Return the (x, y) coordinate for the center point of the cell that contains the specified text.  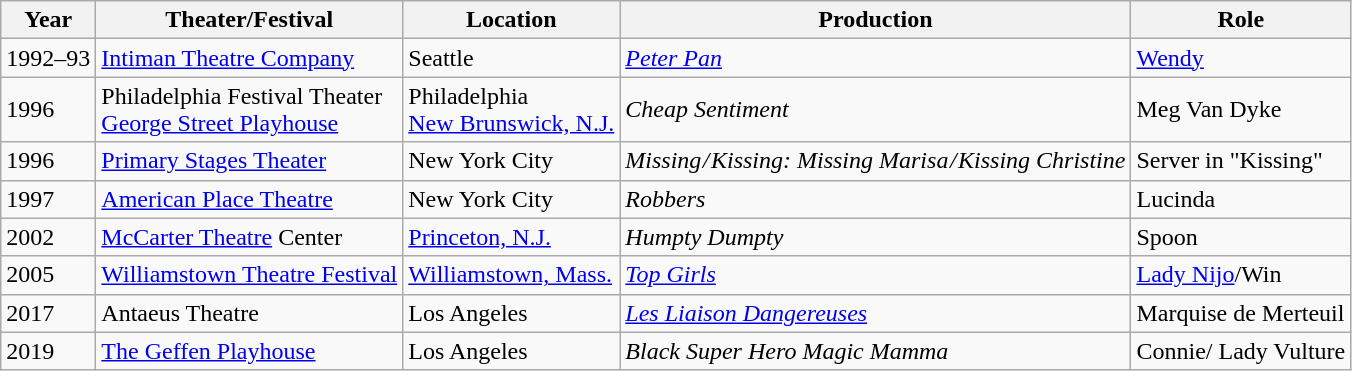
1997 (48, 199)
Spoon (1241, 237)
McCarter Theatre Center (250, 237)
Les Liaison Dangereuses (876, 313)
The Geffen Playhouse (250, 351)
Intiman Theatre Company (250, 58)
Role (1241, 20)
Williamstown Theatre Festival (250, 275)
Connie/ Lady Vulture (1241, 351)
Black Super Hero Magic Mamma (876, 351)
Philadelphia Festival TheaterGeorge Street Playhouse (250, 110)
Meg Van Dyke (1241, 110)
2017 (48, 313)
Antaeus Theatre (250, 313)
Peter Pan (876, 58)
American Place Theatre (250, 199)
Primary Stages Theater (250, 161)
2019 (48, 351)
Location (512, 20)
Princeton, N.J. (512, 237)
Server in "Kissing" (1241, 161)
1992–93 (48, 58)
Marquise de Merteuil (1241, 313)
Wendy (1241, 58)
Humpty Dumpty (876, 237)
Year (48, 20)
Theater/Festival (250, 20)
Seattle (512, 58)
Williamstown, Mass. (512, 275)
Top Girls (876, 275)
2002 (48, 237)
Production (876, 20)
Lucinda (1241, 199)
Lady Nijo/Win (1241, 275)
Cheap Sentiment (876, 110)
Missing / Kissing: Missing Marisa / Kissing Christine (876, 161)
PhiladelphiaNew Brunswick, N.J. (512, 110)
Robbers (876, 199)
2005 (48, 275)
